Return the (X, Y) coordinate for the center point of the cell that contains the specified text.  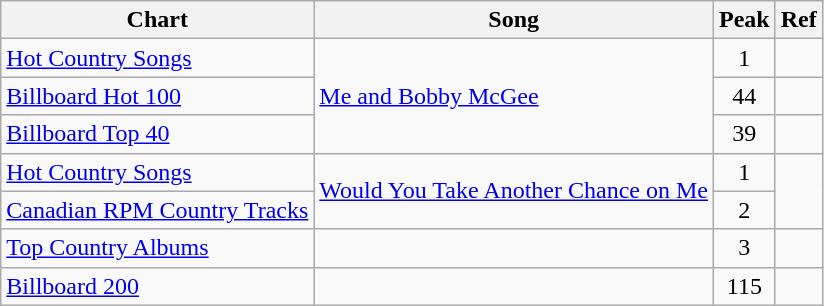
Would You Take Another Chance on Me (514, 191)
Billboard 200 (158, 286)
Chart (158, 20)
44 (744, 96)
2 (744, 210)
39 (744, 134)
Me and Bobby McGee (514, 96)
Peak (744, 20)
Song (514, 20)
115 (744, 286)
Canadian RPM Country Tracks (158, 210)
Top Country Albums (158, 248)
Billboard Top 40 (158, 134)
3 (744, 248)
Ref (798, 20)
Billboard Hot 100 (158, 96)
